Locate the cell with the specified text and output its (X, Y) center coordinate. 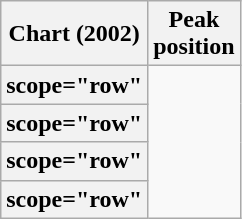
Peakposition (194, 34)
Chart (2002) (74, 34)
